From the cell containing the given text, extract its center point as (X, Y) coordinate. 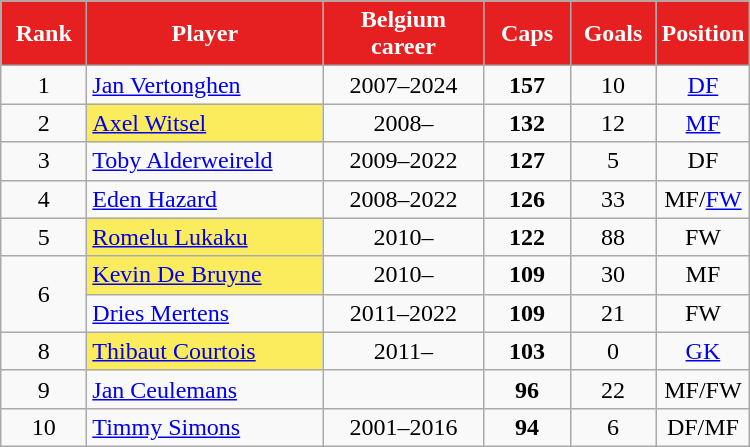
1 (44, 85)
GK (703, 351)
Toby Alderweireld (205, 161)
Jan Vertonghen (205, 85)
88 (613, 237)
Belgium career (404, 34)
Kevin De Bruyne (205, 275)
122 (527, 237)
4 (44, 199)
103 (527, 351)
Thibaut Courtois (205, 351)
Timmy Simons (205, 427)
157 (527, 85)
0 (613, 351)
Jan Ceulemans (205, 389)
8 (44, 351)
30 (613, 275)
Player (205, 34)
3 (44, 161)
Caps (527, 34)
132 (527, 123)
33 (613, 199)
2009–2022 (404, 161)
22 (613, 389)
96 (527, 389)
DF/MF (703, 427)
94 (527, 427)
2008– (404, 123)
Goals (613, 34)
2001–2016 (404, 427)
2011–2022 (404, 313)
126 (527, 199)
Rank (44, 34)
Romelu Lukaku (205, 237)
2 (44, 123)
2008–2022 (404, 199)
9 (44, 389)
Axel Witsel (205, 123)
12 (613, 123)
21 (613, 313)
Eden Hazard (205, 199)
Position (703, 34)
2007–2024 (404, 85)
127 (527, 161)
Dries Mertens (205, 313)
2011– (404, 351)
